Search for the cell housing the specified text and yield its (x, y) center coordinate. 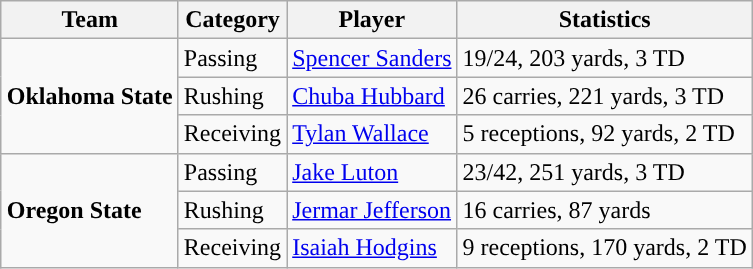
Statistics (604, 20)
Tylan Wallace (372, 134)
Jermar Jefferson (372, 210)
Chuba Hubbard (372, 96)
Spencer Sanders (372, 58)
26 carries, 221 yards, 3 TD (604, 96)
Team (90, 20)
Oregon State (90, 210)
Oklahoma State (90, 96)
5 receptions, 92 yards, 2 TD (604, 134)
Category (232, 20)
Isaiah Hodgins (372, 248)
16 carries, 87 yards (604, 210)
23/42, 251 yards, 3 TD (604, 172)
Player (372, 20)
9 receptions, 170 yards, 2 TD (604, 248)
Jake Luton (372, 172)
19/24, 203 yards, 3 TD (604, 58)
